Scan for the cell matching the given text and deliver its [x, y] coordinate at center. 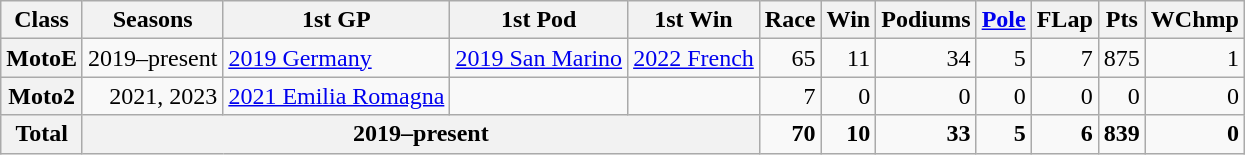
2021, 2023 [152, 96]
Win [848, 20]
2019 San Marino [539, 58]
Pts [1122, 20]
WChmp [1194, 20]
33 [926, 134]
65 [790, 58]
Seasons [152, 20]
Class [42, 20]
34 [926, 58]
Total [42, 134]
2022 French [694, 58]
2019 Germany [336, 58]
Pole [1004, 20]
MotoE [42, 58]
6 [1064, 134]
FLap [1064, 20]
2021 Emilia Romagna [336, 96]
Race [790, 20]
839 [1122, 134]
1st Pod [539, 20]
70 [790, 134]
1st GP [336, 20]
1 [1194, 58]
Moto2 [42, 96]
10 [848, 134]
1st Win [694, 20]
Podiums [926, 20]
875 [1122, 58]
11 [848, 58]
